Identify which cell holds the provided text, then report its [x, y] central coordinate. 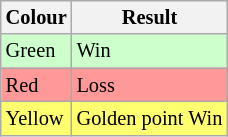
Green [36, 51]
Result [150, 17]
Red [36, 85]
Win [150, 51]
Golden point Win [150, 118]
Colour [36, 17]
Yellow [36, 118]
Loss [150, 85]
